Pinpoint the cell where the given text exists, returning its (X, Y) midpoint coordinate. 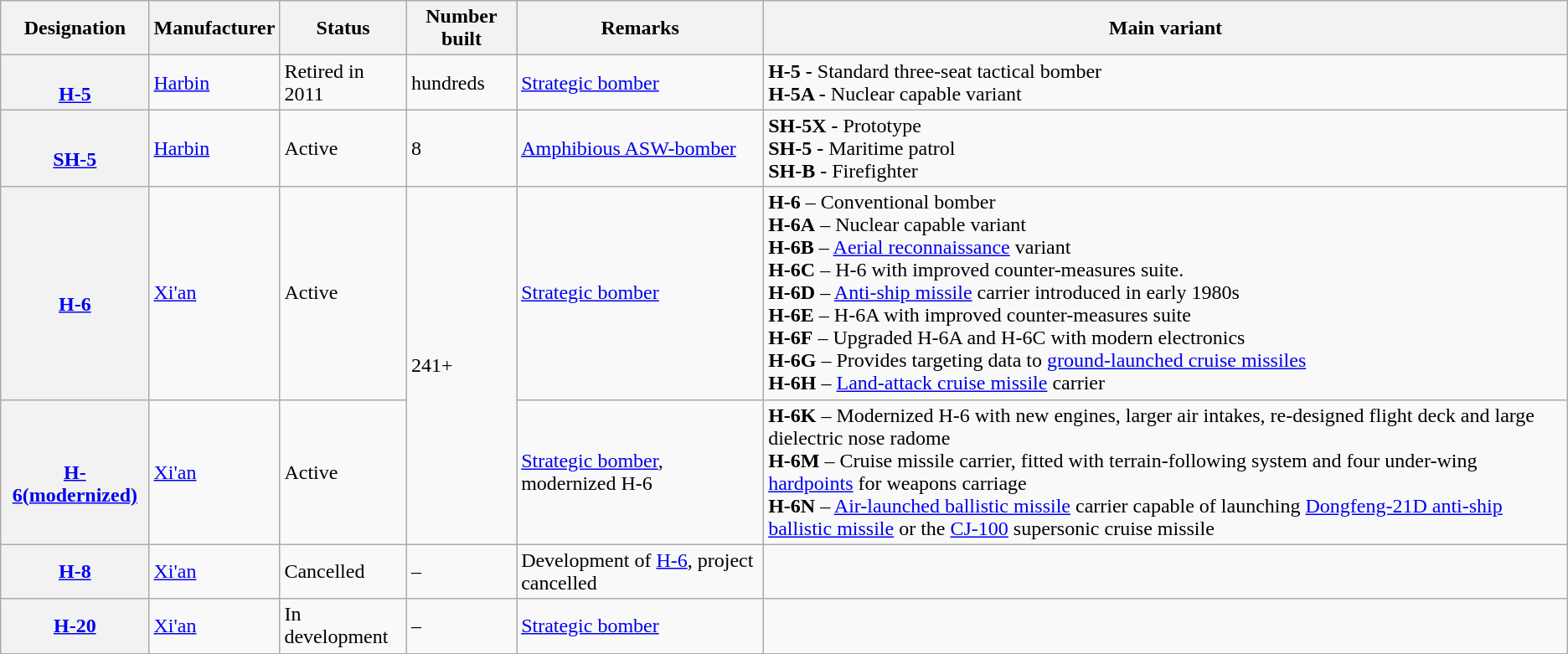
Status (343, 28)
Designation (75, 28)
Number built (461, 28)
Strategic bomber, modernized H-6 (640, 472)
8 (461, 148)
H-8 (75, 571)
SH-5X - PrototypeSH-5 - Maritime patrolSH-B - Firefighter (1166, 148)
Cancelled (343, 571)
hundreds (461, 82)
H-20 (75, 626)
H-6 (75, 293)
H-6(modernized) (75, 472)
241+ (461, 365)
Remarks (640, 28)
In development (343, 626)
Manufacturer (214, 28)
H-5 - Standard three-seat tactical bomberH-5A - Nuclear capable variant (1166, 82)
Development of H-6, project cancelled (640, 571)
Main variant (1166, 28)
H-5 (75, 82)
Amphibious ASW-bomber (640, 148)
SH-5 (75, 148)
Retired in 2011 (343, 82)
